Capture the cell that displays the provided text and extract its (X, Y) central coordinate. 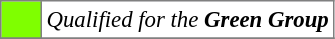
Qualified for the Green Group (188, 20)
